Output the [x, y] coordinate of the center of the cell containing the given text.  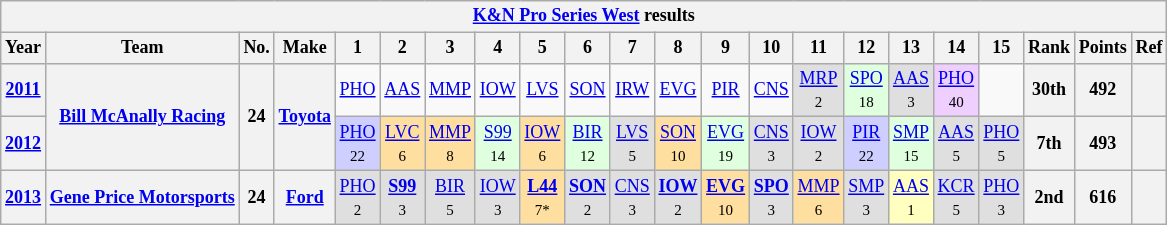
S993 [402, 197]
Team [142, 48]
L447* [542, 197]
7th [1050, 144]
SMP15 [912, 144]
MMP [450, 90]
SPO3 [771, 197]
2nd [1050, 197]
PIR22 [866, 144]
2 [402, 48]
PHO3 [1002, 197]
10 [771, 48]
AAS [402, 90]
IOW3 [498, 197]
MMP6 [818, 197]
5 [542, 48]
S9914 [498, 144]
14 [956, 48]
IOW6 [542, 144]
12 [866, 48]
Rank [1050, 48]
EVG10 [726, 197]
EVG [678, 90]
7 [632, 48]
BIR12 [588, 144]
2011 [24, 90]
SMP3 [866, 197]
AAS5 [956, 144]
LVS [542, 90]
PHO2 [358, 197]
13 [912, 48]
Ford [304, 197]
PHO40 [956, 90]
616 [1102, 197]
Ref [1149, 48]
SON2 [588, 197]
PIR [726, 90]
4 [498, 48]
IOW [498, 90]
SON [588, 90]
KCR5 [956, 197]
MMP8 [450, 144]
Bill McAnally Racing [142, 116]
6 [588, 48]
8 [678, 48]
493 [1102, 144]
AAS1 [912, 197]
1 [358, 48]
K&N Pro Series West results [584, 16]
11 [818, 48]
MRP2 [818, 90]
EVG19 [726, 144]
SPO18 [866, 90]
No. [256, 48]
Year [24, 48]
Make [304, 48]
9 [726, 48]
PHO5 [1002, 144]
2013 [24, 197]
LVS5 [632, 144]
Gene Price Motorsports [142, 197]
2012 [24, 144]
PHO [358, 90]
IRW [632, 90]
LVC6 [402, 144]
30th [1050, 90]
CNS [771, 90]
AAS3 [912, 90]
Points [1102, 48]
15 [1002, 48]
PHO22 [358, 144]
Toyota [304, 116]
492 [1102, 90]
3 [450, 48]
BIR5 [450, 197]
SON10 [678, 144]
